Pinpoint the cell where the given text exists, returning its [x, y] midpoint coordinate. 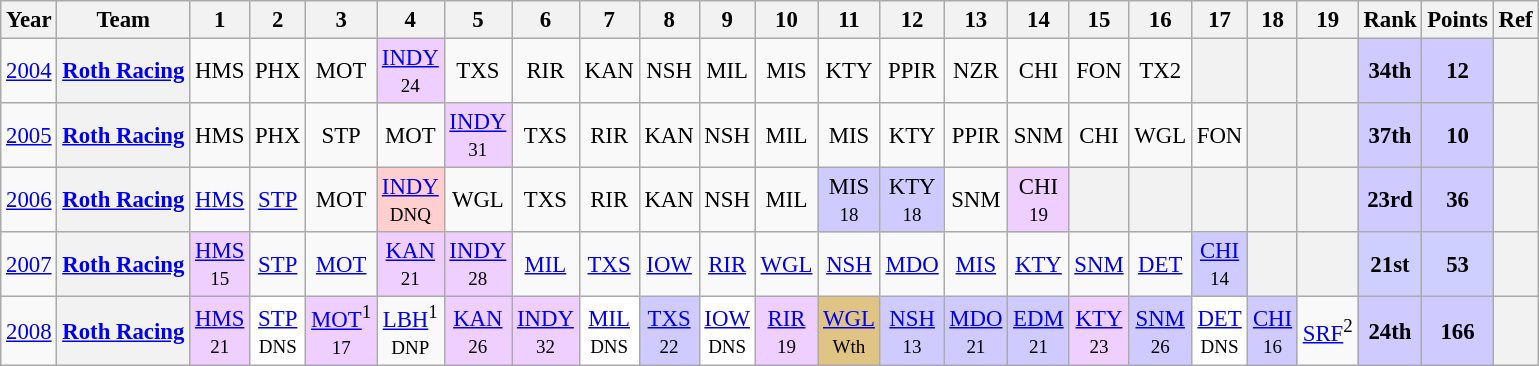
MIS18 [849, 200]
KTY23 [1099, 332]
INDY32 [546, 332]
CHI16 [1273, 332]
36 [1458, 200]
2004 [29, 72]
23rd [1390, 200]
15 [1099, 20]
INDY24 [411, 72]
Ref [1516, 20]
8 [669, 20]
4 [411, 20]
MILDNS [609, 332]
34th [1390, 72]
Year [29, 20]
166 [1458, 332]
2005 [29, 136]
WGLWth [849, 332]
Rank [1390, 20]
KAN21 [411, 264]
LBH1DNP [411, 332]
IOW [669, 264]
INDY28 [478, 264]
MDO [912, 264]
SRF2 [1328, 332]
2007 [29, 264]
7 [609, 20]
11 [849, 20]
21st [1390, 264]
NZR [976, 72]
INDYDNQ [411, 200]
13 [976, 20]
CHI14 [1219, 264]
TX2 [1160, 72]
MOT117 [342, 332]
TXS22 [669, 332]
NSH13 [912, 332]
6 [546, 20]
Points [1458, 20]
3 [342, 20]
14 [1038, 20]
DETDNS [1219, 332]
MDO21 [976, 332]
18 [1273, 20]
DET [1160, 264]
9 [727, 20]
2006 [29, 200]
INDY31 [478, 136]
KAN26 [478, 332]
2 [278, 20]
SNM26 [1160, 332]
IOWDNS [727, 332]
16 [1160, 20]
24th [1390, 332]
RIR19 [786, 332]
19 [1328, 20]
HMS15 [220, 264]
KTY18 [912, 200]
53 [1458, 264]
HMS21 [220, 332]
CHI19 [1038, 200]
EDM21 [1038, 332]
STPDNS [278, 332]
5 [478, 20]
2008 [29, 332]
Team [124, 20]
37th [1390, 136]
1 [220, 20]
17 [1219, 20]
